Detect which cell encompasses the target text, then output its [x, y] center coordinate. 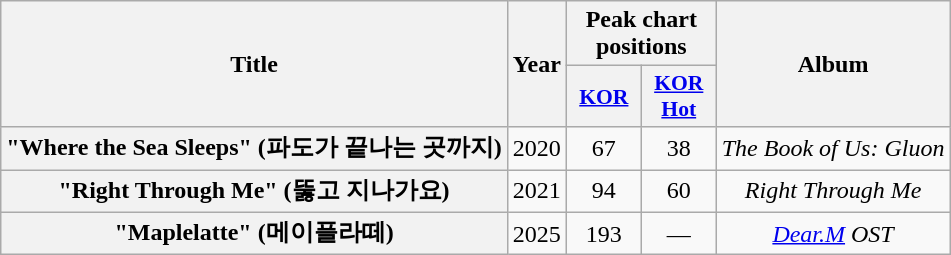
2020 [536, 148]
Year [536, 64]
KOR [604, 96]
"Right Through Me" (뚫고 지나가요) [254, 192]
The Book of Us: Gluon [833, 148]
94 [604, 192]
Right Through Me [833, 192]
Title [254, 64]
KORHot [678, 96]
67 [604, 148]
2025 [536, 234]
"Maplelatte" (메이플라떼) [254, 234]
193 [604, 234]
60 [678, 192]
"Where the Sea Sleeps" (파도가 끝나는 곳까지) [254, 148]
2021 [536, 192]
Album [833, 64]
Peak chartpositions [641, 34]
— [678, 234]
38 [678, 148]
Dear.M OST [833, 234]
